Provide the [X, Y] coordinate of the cell's center where the given text is located.  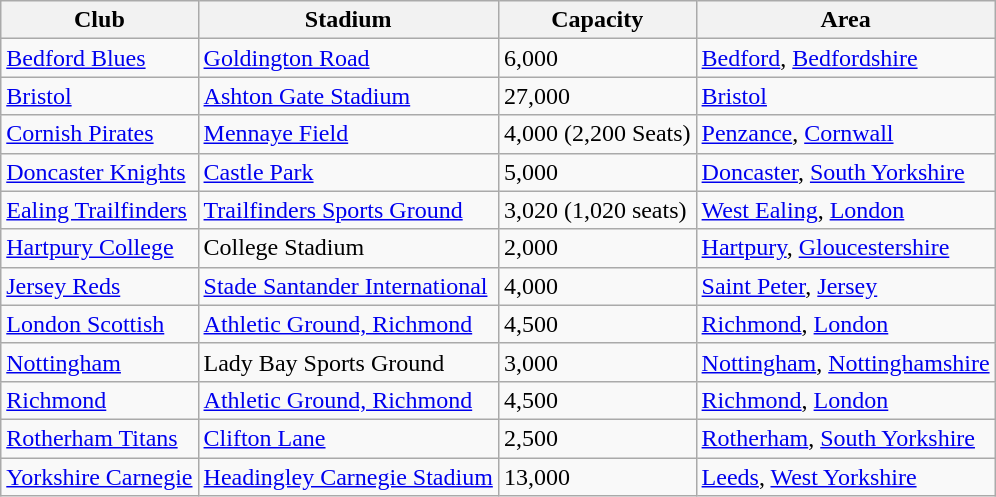
London Scottish [100, 324]
Area [846, 20]
Stadium [348, 20]
Richmond [100, 400]
Rotherham, South Yorkshire [846, 438]
Ashton Gate Stadium [348, 96]
Jersey Reds [100, 286]
Headingley Carnegie Stadium [348, 477]
3,000 [597, 362]
6,000 [597, 58]
4,000 (2,200 Seats) [597, 134]
Nottingham, Nottinghamshire [846, 362]
Club [100, 20]
13,000 [597, 477]
2,000 [597, 248]
West Ealing, London [846, 210]
Cornish Pirates [100, 134]
3,020 (1,020 seats) [597, 210]
Hartpury, Gloucestershire [846, 248]
Yorkshire Carnegie [100, 477]
Doncaster, South Yorkshire [846, 172]
Clifton Lane [348, 438]
Goldington Road [348, 58]
Leeds, West Yorkshire [846, 477]
Lady Bay Sports Ground [348, 362]
Penzance, Cornwall [846, 134]
Doncaster Knights [100, 172]
Castle Park [348, 172]
College Stadium [348, 248]
5,000 [597, 172]
Saint Peter, Jersey [846, 286]
Rotherham Titans [100, 438]
2,500 [597, 438]
Mennaye Field [348, 134]
Ealing Trailfinders [100, 210]
Capacity [597, 20]
Hartpury College [100, 248]
Bedford, Bedfordshire [846, 58]
Trailfinders Sports Ground [348, 210]
27,000 [597, 96]
4,000 [597, 286]
Stade Santander International [348, 286]
Bedford Blues [100, 58]
Nottingham [100, 362]
